Detect which cell encompasses the target text, then output its (x, y) center coordinate. 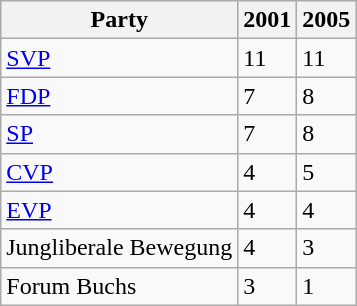
2001 (268, 20)
FDP (120, 96)
SP (120, 134)
SVP (120, 58)
1 (326, 286)
Forum Buchs (120, 286)
CVP (120, 172)
5 (326, 172)
2005 (326, 20)
Party (120, 20)
EVP (120, 210)
Jungliberale Bewegung (120, 248)
